Capture the cell that displays the provided text and extract its (x, y) central coordinate. 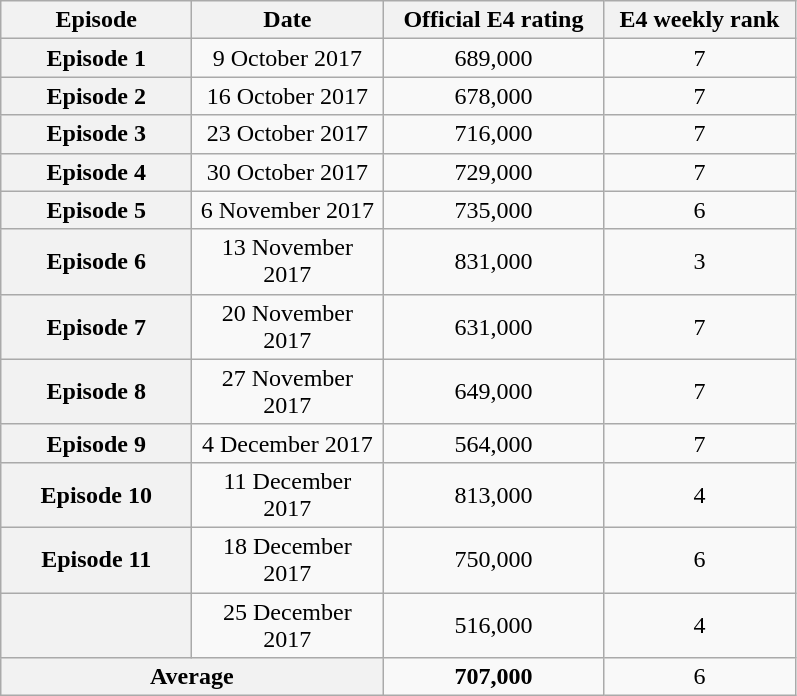
20 November 2017 (288, 326)
25 December 2017 (288, 624)
Episode 11 (96, 560)
Episode 5 (96, 210)
Episode 8 (96, 392)
30 October 2017 (288, 172)
Episode 6 (96, 262)
16 October 2017 (288, 96)
Episode (96, 20)
4 December 2017 (288, 443)
564,000 (494, 443)
13 November 2017 (288, 262)
11 December 2017 (288, 494)
6 November 2017 (288, 210)
631,000 (494, 326)
18 December 2017 (288, 560)
23 October 2017 (288, 134)
Episode 3 (96, 134)
Average (192, 677)
716,000 (494, 134)
831,000 (494, 262)
729,000 (494, 172)
Episode 2 (96, 96)
735,000 (494, 210)
Episode 9 (96, 443)
Date (288, 20)
27 November 2017 (288, 392)
3 (700, 262)
Episode 10 (96, 494)
Episode 1 (96, 58)
Episode 7 (96, 326)
813,000 (494, 494)
9 October 2017 (288, 58)
E4 weekly rank (700, 20)
689,000 (494, 58)
678,000 (494, 96)
Official E4 rating (494, 20)
516,000 (494, 624)
707,000 (494, 677)
750,000 (494, 560)
649,000 (494, 392)
Episode 4 (96, 172)
